Detect which cell encompasses the target text, then output its (x, y) center coordinate. 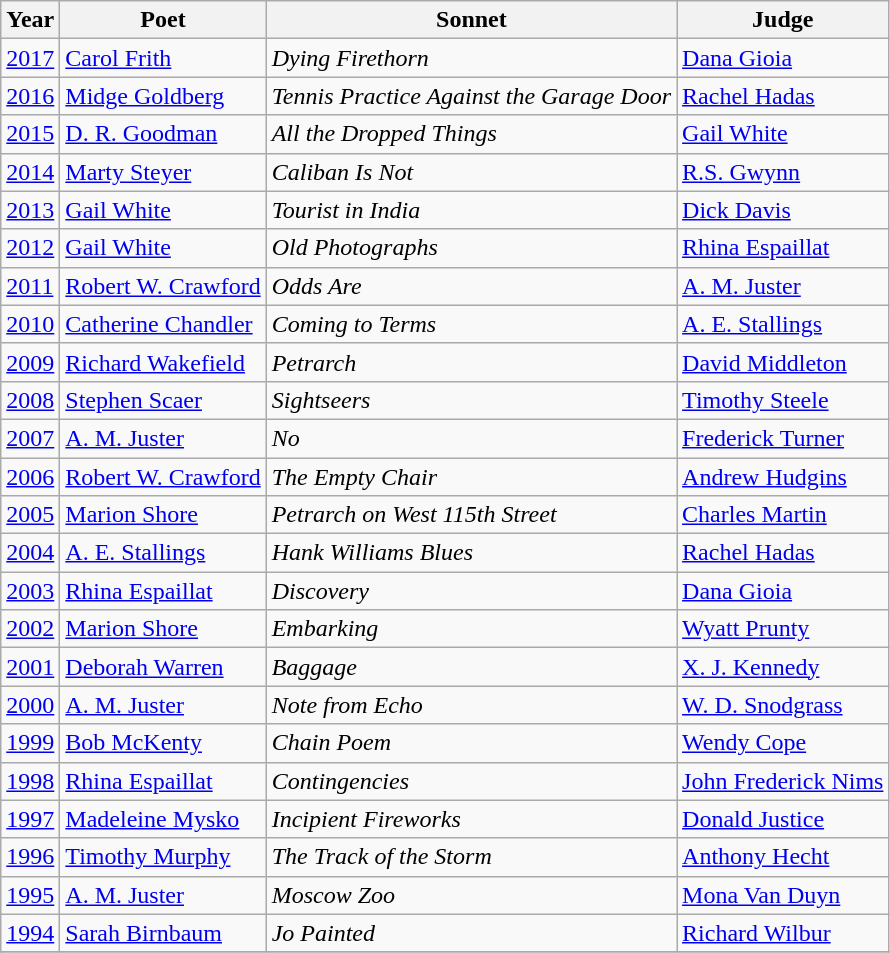
2003 (30, 591)
Tennis Practice Against the Garage Door (471, 96)
2007 (30, 438)
Bob McKenty (163, 743)
Richard Wakefield (163, 362)
Caliban Is Not (471, 172)
Frederick Turner (783, 438)
Odds Are (471, 286)
D. R. Goodman (163, 134)
Tourist in India (471, 210)
Poet (163, 20)
Moscow Zoo (471, 895)
Petrarch (471, 362)
Midge Goldberg (163, 96)
2009 (30, 362)
Mona Van Duyn (783, 895)
The Empty Chair (471, 477)
1995 (30, 895)
1997 (30, 819)
2011 (30, 286)
Madeleine Mysko (163, 819)
Stephen Scaer (163, 400)
1998 (30, 781)
Note from Echo (471, 705)
David Middleton (783, 362)
Carol Frith (163, 58)
Richard Wilbur (783, 933)
Discovery (471, 591)
2000 (30, 705)
R.S. Gwynn (783, 172)
Dick Davis (783, 210)
1994 (30, 933)
Sonnet (471, 20)
2008 (30, 400)
Chain Poem (471, 743)
W. D. Snodgrass (783, 705)
2004 (30, 553)
Catherine Chandler (163, 324)
X. J. Kennedy (783, 667)
2005 (30, 515)
Judge (783, 20)
Hank Williams Blues (471, 553)
2014 (30, 172)
Old Photographs (471, 248)
2015 (30, 134)
Year (30, 20)
No (471, 438)
John Frederick Nims (783, 781)
Dying Firethorn (471, 58)
The Track of the Storm (471, 857)
Andrew Hudgins (783, 477)
Marty Steyer (163, 172)
1996 (30, 857)
2001 (30, 667)
Wyatt Prunty (783, 629)
Deborah Warren (163, 667)
Donald Justice (783, 819)
Sightseers (471, 400)
2016 (30, 96)
Baggage (471, 667)
2017 (30, 58)
Petrarch on West 115th Street (471, 515)
2010 (30, 324)
Incipient Fireworks (471, 819)
Embarking (471, 629)
2013 (30, 210)
Contingencies (471, 781)
1999 (30, 743)
Charles Martin (783, 515)
2006 (30, 477)
Jo Painted (471, 933)
2012 (30, 248)
Anthony Hecht (783, 857)
Sarah Birnbaum (163, 933)
Timothy Steele (783, 400)
2002 (30, 629)
Timothy Murphy (163, 857)
Wendy Cope (783, 743)
Coming to Terms (471, 324)
All the Dropped Things (471, 134)
